Search for the cell housing the specified text and yield its (x, y) center coordinate. 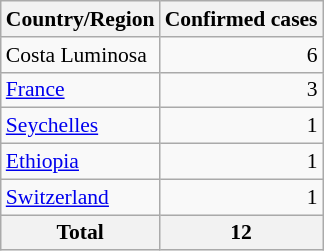
Confirmed cases (242, 19)
Switzerland (80, 197)
Seychelles (80, 126)
Costa Luminosa (80, 55)
3 (242, 90)
Ethiopia (80, 162)
Country/Region (80, 19)
12 (242, 233)
6 (242, 55)
Total (80, 233)
France (80, 90)
